Locate the cell with the specified text and output its (X, Y) center coordinate. 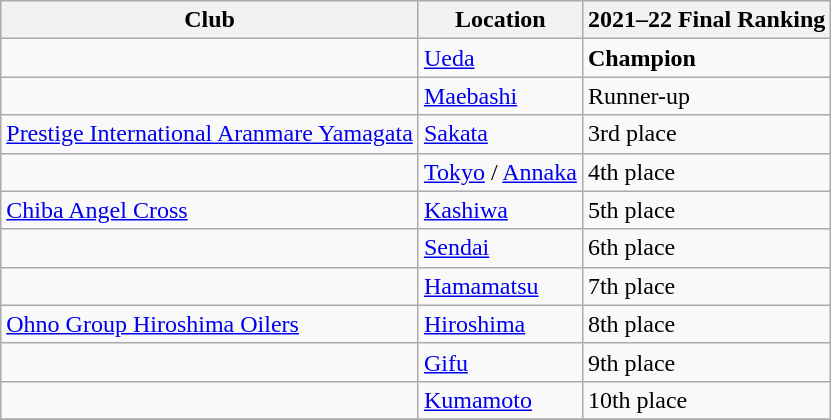
Prestige International Aranmare Yamagata (210, 134)
Location (500, 20)
Champion (706, 58)
Hiroshima (500, 324)
Sendai (500, 248)
2021–22 Final Ranking (706, 20)
Club (210, 20)
10th place (706, 400)
Maebashi (500, 96)
6th place (706, 248)
Gifu (500, 362)
9th place (706, 362)
8th place (706, 324)
Kumamoto (500, 400)
Ueda (500, 58)
3rd place (706, 134)
7th place (706, 286)
Sakata (500, 134)
Tokyo / Annaka (500, 172)
5th place (706, 210)
Kashiwa (500, 210)
Runner-up (706, 96)
Chiba Angel Cross (210, 210)
Hamamatsu (500, 286)
Ohno Group Hiroshima Oilers (210, 324)
4th place (706, 172)
